Search for the cell housing the specified text and yield its [x, y] center coordinate. 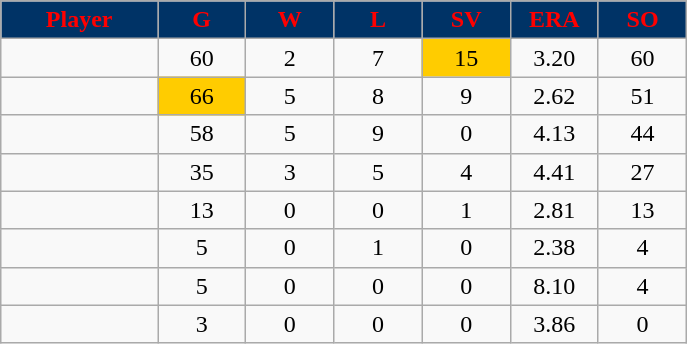
G [202, 20]
8.10 [554, 286]
44 [642, 134]
2 [290, 58]
ERA [554, 20]
66 [202, 96]
58 [202, 134]
51 [642, 96]
2.81 [554, 210]
2.62 [554, 96]
SV [466, 20]
4.41 [554, 172]
7 [378, 58]
SO [642, 20]
27 [642, 172]
3.20 [554, 58]
2.38 [554, 248]
4.13 [554, 134]
W [290, 20]
35 [202, 172]
8 [378, 96]
15 [466, 58]
3.86 [554, 324]
L [378, 20]
Player [80, 20]
